Extract the (x, y) coordinate from the center of the cell holding the provided text.  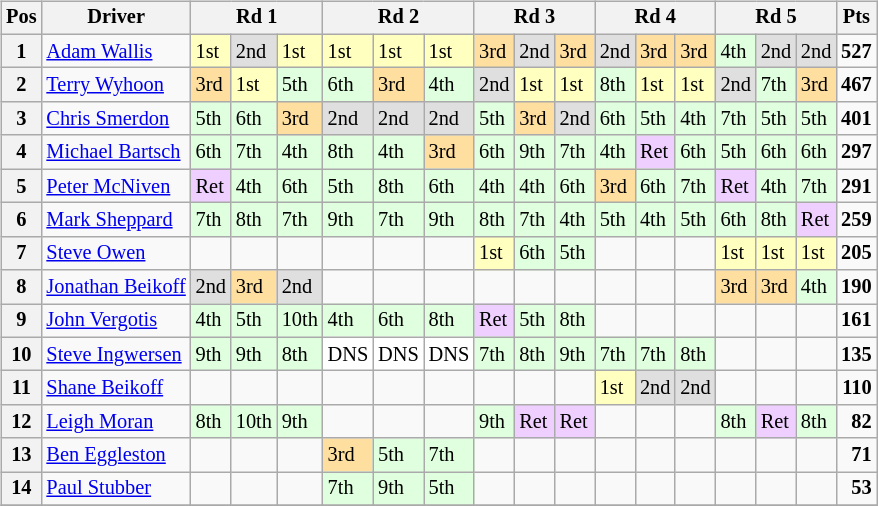
467 (856, 85)
13 (21, 455)
6 (21, 220)
4 (21, 152)
Rd 4 (656, 18)
Steve Owen (116, 253)
527 (856, 51)
12 (21, 422)
John Vergotis (116, 321)
Leigh Moran (116, 422)
Michael Bartsch (116, 152)
7 (21, 253)
3 (21, 119)
Terry Wyhoon (116, 85)
14 (21, 489)
9 (21, 321)
Jonathan Beikoff (116, 287)
8 (21, 287)
190 (856, 287)
11 (21, 388)
53 (856, 489)
Rd 1 (257, 18)
Rd 3 (534, 18)
Paul Stubber (116, 489)
205 (856, 253)
Shane Beikoff (116, 388)
82 (856, 422)
Chris Smerdon (116, 119)
1 (21, 51)
Rd 2 (398, 18)
Driver (116, 18)
135 (856, 354)
401 (856, 119)
Pts (856, 18)
Ben Eggleston (116, 455)
Pos (21, 18)
2 (21, 85)
Steve Ingwersen (116, 354)
110 (856, 388)
Rd 5 (776, 18)
259 (856, 220)
10 (21, 354)
161 (856, 321)
291 (856, 186)
Adam Wallis (116, 51)
5 (21, 186)
297 (856, 152)
Peter McNiven (116, 186)
Mark Sheppard (116, 220)
71 (856, 455)
